Search for the cell housing the specified text and yield its (x, y) center coordinate. 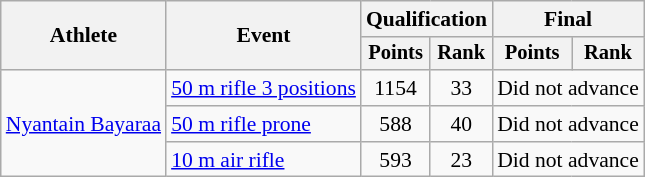
50 m rifle prone (264, 124)
50 m rifle 3 positions (264, 88)
40 (461, 124)
33 (461, 88)
Nyantain Bayaraa (84, 124)
Event (264, 36)
Final (568, 19)
Athlete (84, 36)
1154 (396, 88)
Qualification (426, 19)
588 (396, 124)
